Determine the (X, Y) coordinate at the center of the cell enclosing the given text.  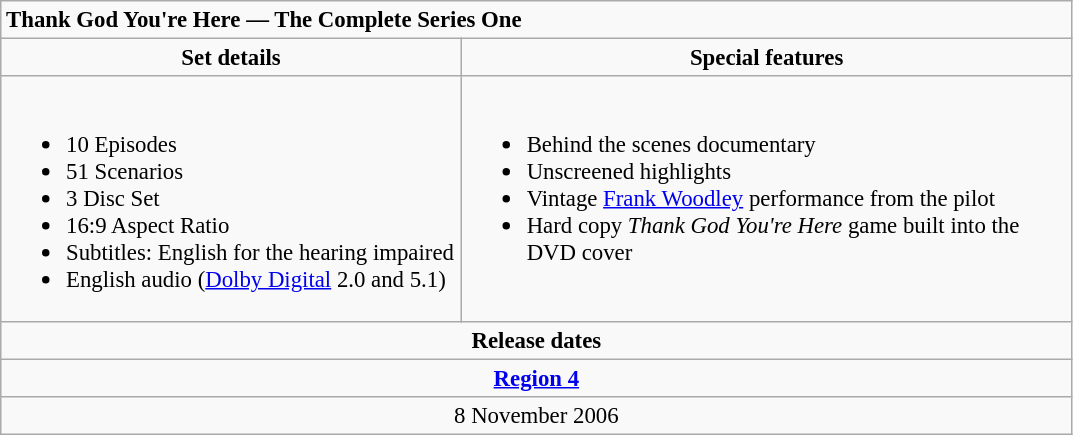
Special features (766, 58)
Thank God You're Here — The Complete Series One (536, 20)
8 November 2006 (536, 415)
10 Episodes51 Scenarios3 Disc Set16:9 Aspect RatioSubtitles: English for the hearing impairedEnglish audio (Dolby Digital 2.0 and 5.1) (232, 198)
Region 4 (536, 378)
Release dates (536, 340)
Set details (232, 58)
